Scan for the cell matching the given text and deliver its [x, y] coordinate at center. 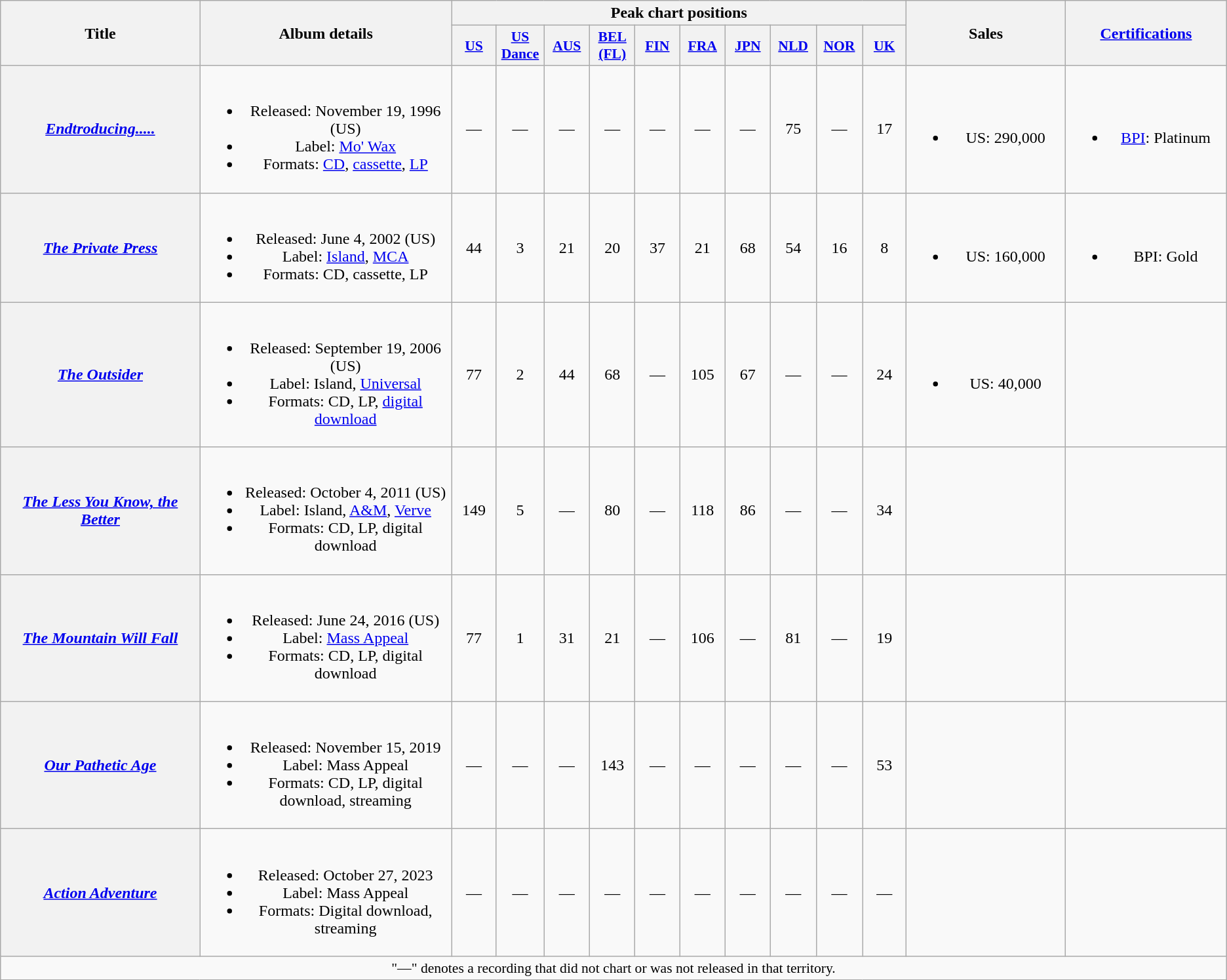
54 [793, 248]
BEL(FL) [612, 46]
The Less You Know, the Better [100, 511]
Album details [326, 33]
US: 290,000 [986, 129]
106 [703, 638]
FRA [703, 46]
Endtroducing..... [100, 129]
The Outsider [100, 375]
5 [520, 511]
Certifications [1146, 33]
80 [612, 511]
Released: June 4, 2002 (US)Label: Island, MCAFormats: CD, cassette, LP [326, 248]
75 [793, 129]
Our Pathetic Age [100, 765]
Released: November 19, 1996 (US)Label: Mo' WaxFormats: CD, cassette, LP [326, 129]
Title [100, 33]
17 [885, 129]
24 [885, 375]
Released: September 19, 2006 (US)Label: Island, UniversalFormats: CD, LP, digital download [326, 375]
37 [657, 248]
Released: June 24, 2016 (US)Label: Mass AppealFormats: CD, LP, digital download [326, 638]
The Private Press [100, 248]
Released: October 27, 2023Label: Mass AppealFormats: Digital download, streaming [326, 892]
US: 160,000 [986, 248]
1 [520, 638]
143 [612, 765]
118 [703, 511]
53 [885, 765]
67 [749, 375]
AUS [566, 46]
8 [885, 248]
149 [474, 511]
US [474, 46]
FIN [657, 46]
86 [749, 511]
105 [703, 375]
NOR [839, 46]
Released: November 15, 2019Label: Mass AppealFormats: CD, LP, digital download, streaming [326, 765]
3 [520, 248]
81 [793, 638]
UK [885, 46]
NLD [793, 46]
BPI: Platinum [1146, 129]
Released: October 4, 2011 (US)Label: Island, A&M, VerveFormats: CD, LP, digital download [326, 511]
BPI: Gold [1146, 248]
Peak chart positions [679, 13]
2 [520, 375]
The Mountain Will Fall [100, 638]
20 [612, 248]
19 [885, 638]
JPN [749, 46]
USDance [520, 46]
34 [885, 511]
16 [839, 248]
US: 40,000 [986, 375]
31 [566, 638]
"—" denotes a recording that did not chart or was not released in that territory. [613, 968]
Action Adventure [100, 892]
Sales [986, 33]
